Search for the cell housing the specified text and yield its [X, Y] center coordinate. 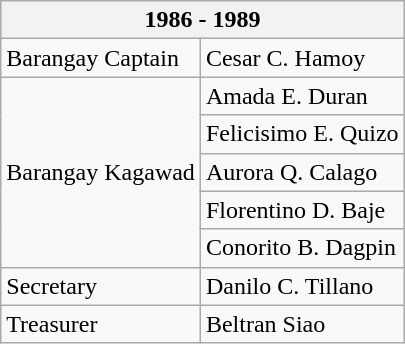
Felicisimo E. Quizo [302, 134]
Amada E. Duran [302, 96]
Barangay Kagawad [101, 172]
Conorito B. Dagpin [302, 248]
1986 - 1989 [202, 20]
Beltran Siao [302, 324]
Aurora Q. Calago [302, 172]
Barangay Captain [101, 58]
Treasurer [101, 324]
Secretary [101, 286]
Danilo C. Tillano [302, 286]
Cesar C. Hamoy [302, 58]
Florentino D. Baje [302, 210]
